Return [X, Y] of the center of cell containing provided text 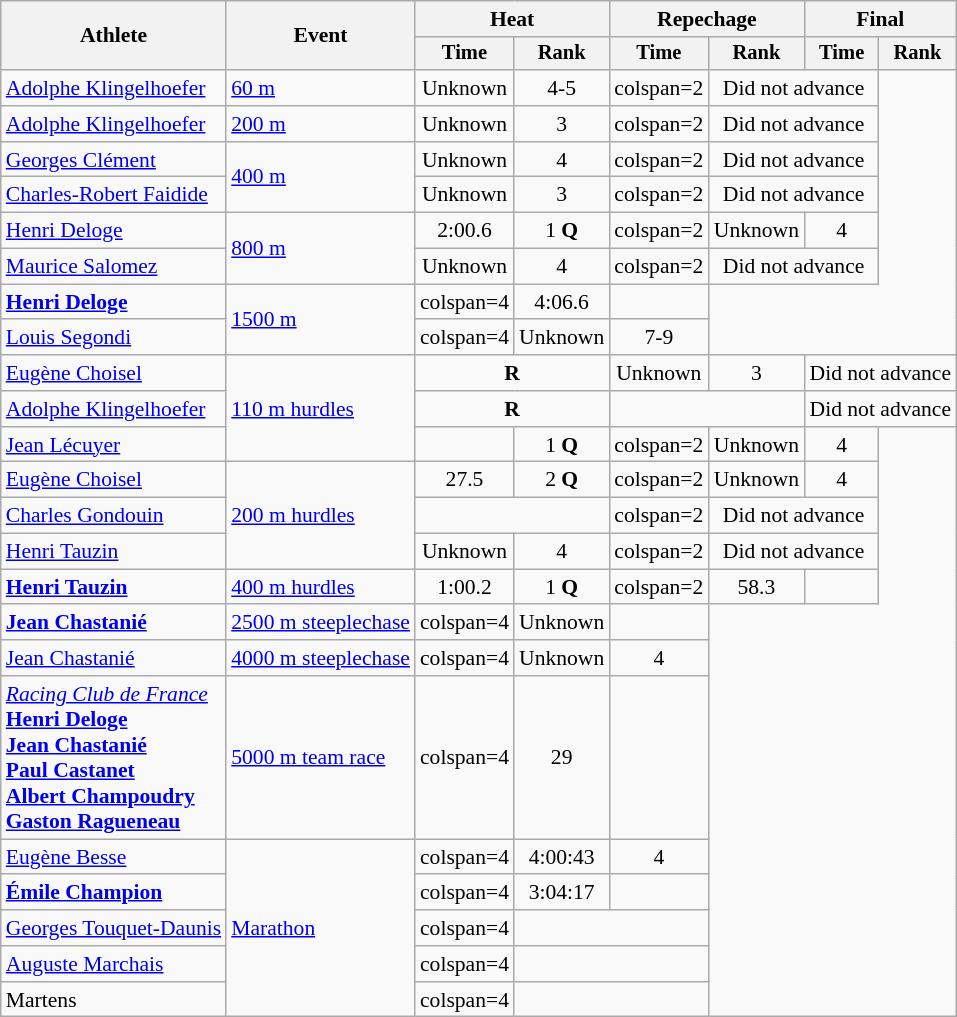
Maurice Salomez [114, 267]
Georges Touquet-Daunis [114, 928]
7-9 [658, 338]
3:04:17 [562, 893]
4:06.6 [562, 302]
Émile Champion [114, 893]
Final [880, 19]
Charles Gondouin [114, 516]
1:00.2 [464, 587]
Auguste Marchais [114, 964]
Jean Lécuyer [114, 445]
Athlete [114, 36]
4-5 [562, 88]
200 m [320, 124]
4000 m steeplechase [320, 658]
58.3 [756, 587]
29 [562, 758]
Repechage [706, 19]
60 m [320, 88]
5000 m team race [320, 758]
110 m hurdles [320, 408]
2 Q [562, 480]
Marathon [320, 928]
200 m hurdles [320, 516]
400 m [320, 178]
1500 m [320, 320]
2:00.6 [464, 231]
27.5 [464, 480]
Heat [512, 19]
Charles-Robert Faidide [114, 195]
2500 m steeplechase [320, 623]
Eugène Besse [114, 857]
Louis Segondi [114, 338]
400 m hurdles [320, 587]
Racing Club de FranceHenri DelogeJean ChastaniéPaul CastanetAlbert ChampoudryGaston Ragueneau [114, 758]
Georges Clément [114, 160]
Event [320, 36]
4:00:43 [562, 857]
800 m [320, 248]
